Identify which cell holds the provided text, then report its (X, Y) central coordinate. 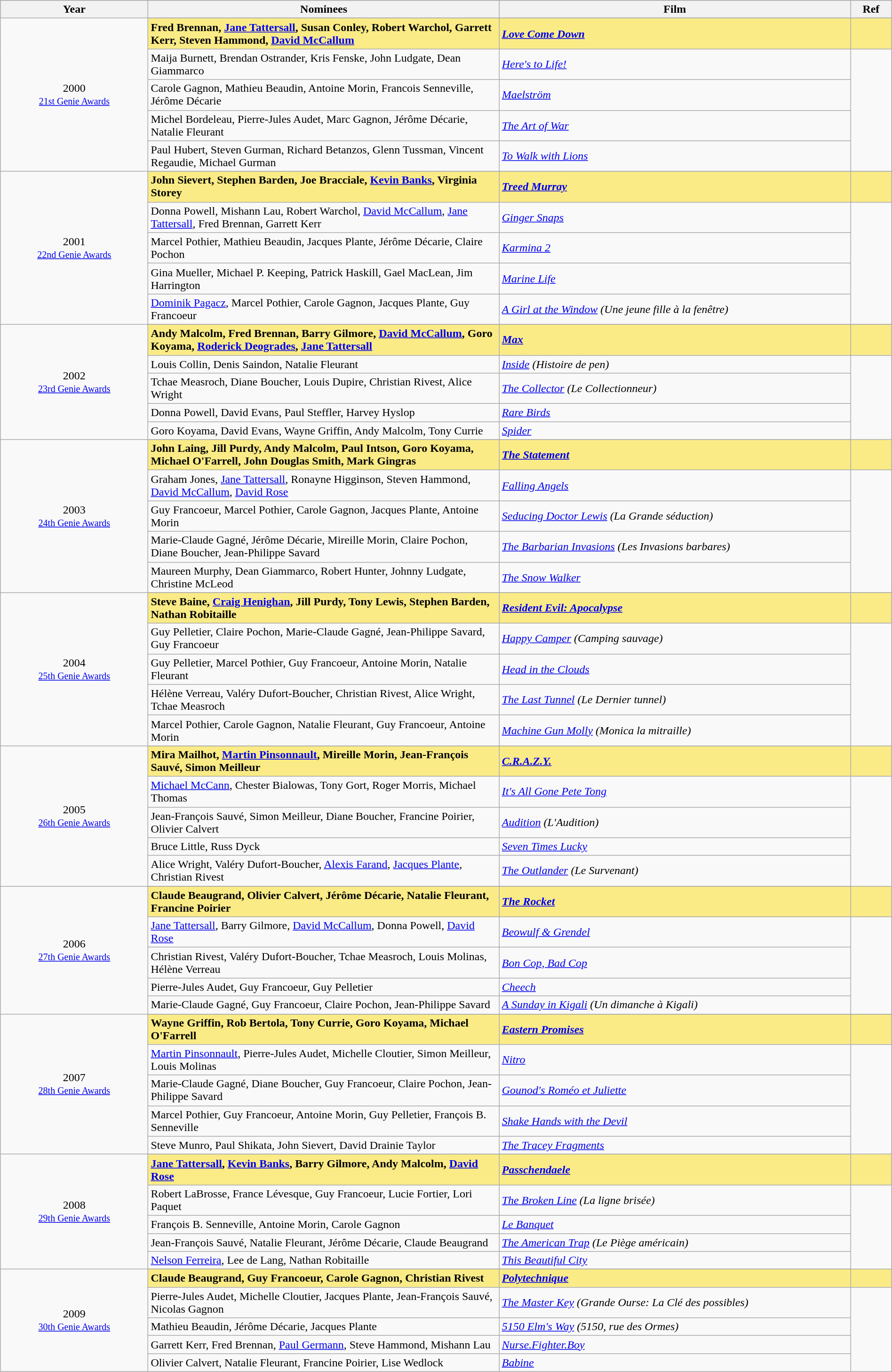
Marine Life (675, 279)
Resident Evil: Apocalypse (675, 608)
This Beautiful City (675, 1260)
The Master Key (Grande Ourse: La Clé des possibles) (675, 1303)
2000 21st Genie Awards (74, 95)
Steve Munro, Paul Shikata, John Sievert, David Drainie Taylor (324, 1145)
Nitro (675, 1060)
Maureen Murphy, Dean Giammarco, Robert Hunter, Johnny Ludgate, Christine McLeod (324, 577)
Andy Malcolm, Fred Brennan, Barry Gilmore, David McCallum, Goro Koyama, Roderick Deogrades, Jane Tattersall (324, 340)
Passchendaele (675, 1169)
Claude Beaugrand, Guy Francoeur, Carole Gagnon, Christian Rivest (324, 1278)
Maelström (675, 95)
Falling Angels (675, 486)
Eastern Promises (675, 1029)
Beowulf & Grendel (675, 932)
A Sunday in Kigali (Un dimanche à Kigali) (675, 1005)
Seducing Doctor Lewis (La Grande séduction) (675, 516)
Cheech (675, 987)
Love Come Down (675, 34)
Year (74, 9)
The Rocket (675, 902)
The American Trap (Le Piège américain) (675, 1242)
2002 23rd Genie Awards (74, 382)
Martin Pinsonnault, Pierre-Jules Audet, Michelle Cloutier, Simon Meilleur, Louis Molinas (324, 1060)
Jean-François Sauvé, Simon Meilleur, Diane Boucher, Francine Poirier, Olivier Calvert (324, 822)
Marie-Claude Gagné, Jérôme Décarie, Mireille Morin, Claire Pochon, Diane Boucher, Jean-Philippe Savard (324, 547)
Hélène Verreau, Valéry Dufort-Boucher, Christian Rivest, Alice Wright, Tchae Measroch (324, 699)
Pierre-Jules Audet, Michelle Cloutier, Jacques Plante, Jean-François Sauvé, Nicolas Gagnon (324, 1303)
2005 26th Genie Awards (74, 816)
2003 24th Genie Awards (74, 516)
Guy Pelletier, Claire Pochon, Marie-Claude Gagné, Jean-Philippe Savard, Guy Francoeur (324, 638)
Carole Gagnon, Mathieu Beaudin, Antoine Morin, Francois Senneville, Jérôme Décarie (324, 95)
Steve Baine, Craig Henighan, Jill Purdy, Tony Lewis, Stephen Barden, Nathan Robitaille (324, 608)
Treed Murray (675, 186)
Graham Jones, Jane Tattersall, Ronayne Higginson, Steven Hammond, David McCallum, David Rose (324, 486)
Karmina 2 (675, 248)
The Collector (Le Collectionneur) (675, 389)
Spider (675, 431)
François B. Senneville, Antoine Morin, Carole Gagnon (324, 1224)
Le Banquet (675, 1224)
The Last Tunnel (Le Dernier tunnel) (675, 699)
Jane Tattersall, Kevin Banks, Barry Gilmore, Andy Malcolm, David Rose (324, 1169)
Tchae Measroch, Diane Boucher, Louis Dupire, Christian Rivest, Alice Wright (324, 389)
Olivier Calvert, Natalie Fleurant, Francine Poirier, Lise Wedlock (324, 1363)
Seven Times Lucky (675, 847)
Guy Francoeur, Marcel Pothier, Carole Gagnon, Jacques Plante, Antoine Morin (324, 516)
Nelson Ferreira, Lee de Lang, Nathan Robitaille (324, 1260)
Ginger Snaps (675, 217)
Here's to Life! (675, 64)
Paul Hubert, Steven Gurman, Richard Betanzos, Glenn Tussman, Vincent Regaudie, Michael Gurman (324, 156)
Happy Camper (Camping sauvage) (675, 638)
5150 Elm's Way (5150, rue des Ormes) (675, 1327)
C.R.A.Z.Y. (675, 761)
Marie-Claude Gagné, Guy Francoeur, Claire Pochon, Jean-Philippe Savard (324, 1005)
Christian Rivest, Valéry Dufort-Boucher, Tchae Measroch, Louis Molinas, Hélène Verreau (324, 963)
Dominik Pagacz, Marcel Pothier, Carole Gagnon, Jacques Plante, Guy Francoeur (324, 309)
Fred Brennan, Jane Tattersall, Susan Conley, Robert Warchol, Garrett Kerr, Steven Hammond, David McCallum (324, 34)
Bon Cop, Bad Cop (675, 963)
Babine (675, 1363)
Gounod's Roméo et Juliette (675, 1090)
The Statement (675, 455)
John Laing, Jill Purdy, Andy Malcolm, Paul Intson, Goro Koyama, Michael O'Farrell, John Douglas Smith, Mark Gingras (324, 455)
Michael McCann, Chester Bialowas, Tony Gort, Roger Morris, Michael Thomas (324, 792)
Mathieu Beaudin, Jérôme Décarie, Jacques Plante (324, 1327)
Goro Koyama, David Evans, Wayne Griffin, Andy Malcolm, Tony Currie (324, 431)
Rare Birds (675, 413)
2006 27th Genie Awards (74, 950)
Michel Bordeleau, Pierre-Jules Audet, Marc Gagnon, Jérôme Décarie, Natalie Fleurant (324, 125)
2009 30th Genie Awards (74, 1321)
2001 22nd Genie Awards (74, 248)
Machine Gun Molly (Monica la mitraille) (675, 730)
Audition (L'Audition) (675, 822)
Marcel Pothier, Guy Francoeur, Antoine Morin, Guy Pelletier, François B. Senneville (324, 1121)
The Art of War (675, 125)
Guy Pelletier, Marcel Pothier, Guy Francoeur, Antoine Morin, Natalie Fleurant (324, 669)
Inside (Histoire de pen) (675, 364)
Garrett Kerr, Fred Brennan, Paul Germann, Steve Hammond, Mishann Lau (324, 1345)
Donna Powell, David Evans, Paul Steffler, Harvey Hyslop (324, 413)
Max (675, 340)
Nominees (324, 9)
Jean-François Sauvé, Natalie Fleurant, Jérôme Décarie, Claude Beaugrand (324, 1242)
Film (675, 9)
Bruce Little, Russ Dyck (324, 847)
Maija Burnett, Brendan Ostrander, Kris Fenske, John Ludgate, Dean Giammarco (324, 64)
Shake Hands with the Devil (675, 1121)
The Outlander (Le Survenant) (675, 871)
Claude Beaugrand, Olivier Calvert, Jérôme Décarie, Natalie Fleurant, Francine Poirier (324, 902)
Mira Mailhot, Martin Pinsonnault, Mireille Morin, Jean-François Sauvé, Simon Meilleur (324, 761)
Polytechnique (675, 1278)
2008 29th Genie Awards (74, 1212)
Jane Tattersall, Barry Gilmore, David McCallum, Donna Powell, David Rose (324, 932)
Alice Wright, Valéry Dufort-Boucher, Alexis Farand, Jacques Plante, Christian Rivest (324, 871)
Head in the Clouds (675, 669)
It's All Gone Pete Tong (675, 792)
John Sievert, Stephen Barden, Joe Bracciale, Kevin Banks, Virginia Storey (324, 186)
Marcel Pothier, Carole Gagnon, Natalie Fleurant, Guy Francoeur, Antoine Morin (324, 730)
Wayne Griffin, Rob Bertola, Tony Currie, Goro Koyama, Michael O'Farrell (324, 1029)
Marie-Claude Gagné, Diane Boucher, Guy Francoeur, Claire Pochon, Jean-Philippe Savard (324, 1090)
Robert LaBrosse, France Lévesque, Guy Francoeur, Lucie Fortier, Lori Paquet (324, 1200)
To Walk with Lions (675, 156)
The Barbarian Invasions (Les Invasions barbares) (675, 547)
Marcel Pothier, Mathieu Beaudin, Jacques Plante, Jérôme Décarie, Claire Pochon (324, 248)
Ref (871, 9)
Nurse.Fighter.Boy (675, 1345)
Pierre-Jules Audet, Guy Francoeur, Guy Pelletier (324, 987)
The Broken Line (La ligne brisée) (675, 1200)
The Tracey Fragments (675, 1145)
Louis Collin, Denis Saindon, Natalie Fleurant (324, 364)
A Girl at the Window (Une jeune fille à la fenêtre) (675, 309)
2004 25th Genie Awards (74, 669)
2007 28th Genie Awards (74, 1084)
Gina Mueller, Michael P. Keeping, Patrick Haskill, Gael MacLean, Jim Harrington (324, 279)
Donna Powell, Mishann Lau, Robert Warchol, David McCallum, Jane Tattersall, Fred Brennan, Garrett Kerr (324, 217)
The Snow Walker (675, 577)
